Provide the [x, y] coordinate of the cell's center where the given text is located.  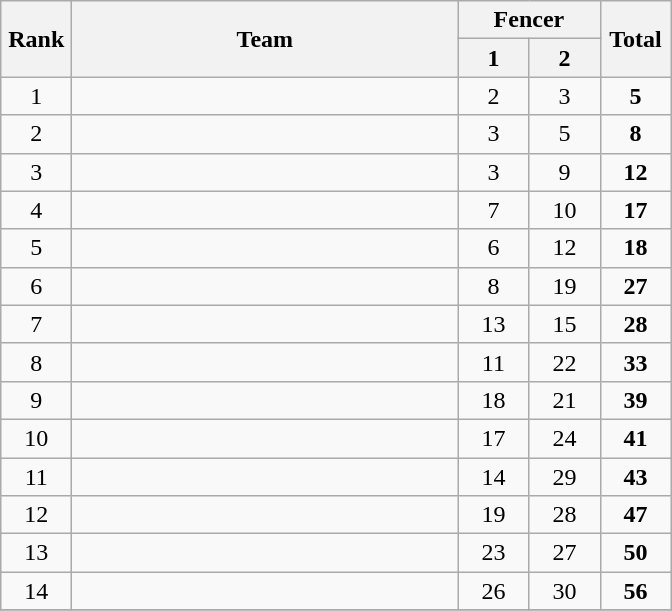
23 [494, 553]
47 [636, 515]
Rank [36, 39]
43 [636, 477]
22 [564, 362]
29 [564, 477]
Fencer [529, 20]
4 [36, 210]
56 [636, 591]
21 [564, 400]
26 [494, 591]
39 [636, 400]
41 [636, 438]
15 [564, 324]
30 [564, 591]
Total [636, 39]
24 [564, 438]
33 [636, 362]
50 [636, 553]
Team [265, 39]
